Output the [x, y] coordinate of the center of the cell containing the given text.  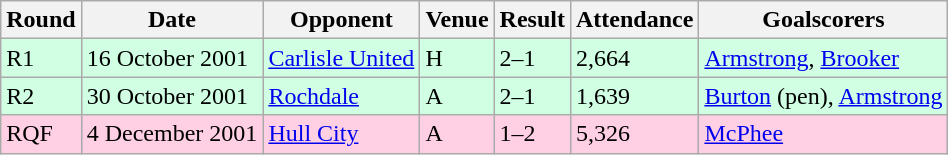
H [457, 58]
R1 [41, 58]
Result [532, 20]
30 October 2001 [172, 96]
McPhee [824, 134]
Burton (pen), Armstrong [824, 96]
Opponent [342, 20]
5,326 [634, 134]
Hull City [342, 134]
Armstrong, Brooker [824, 58]
Carlisle United [342, 58]
Goalscorers [824, 20]
2,664 [634, 58]
16 October 2001 [172, 58]
4 December 2001 [172, 134]
R2 [41, 96]
Round [41, 20]
1–2 [532, 134]
Venue [457, 20]
Attendance [634, 20]
RQF [41, 134]
1,639 [634, 96]
Date [172, 20]
Rochdale [342, 96]
